Scan for the cell matching the given text and deliver its [x, y] coordinate at center. 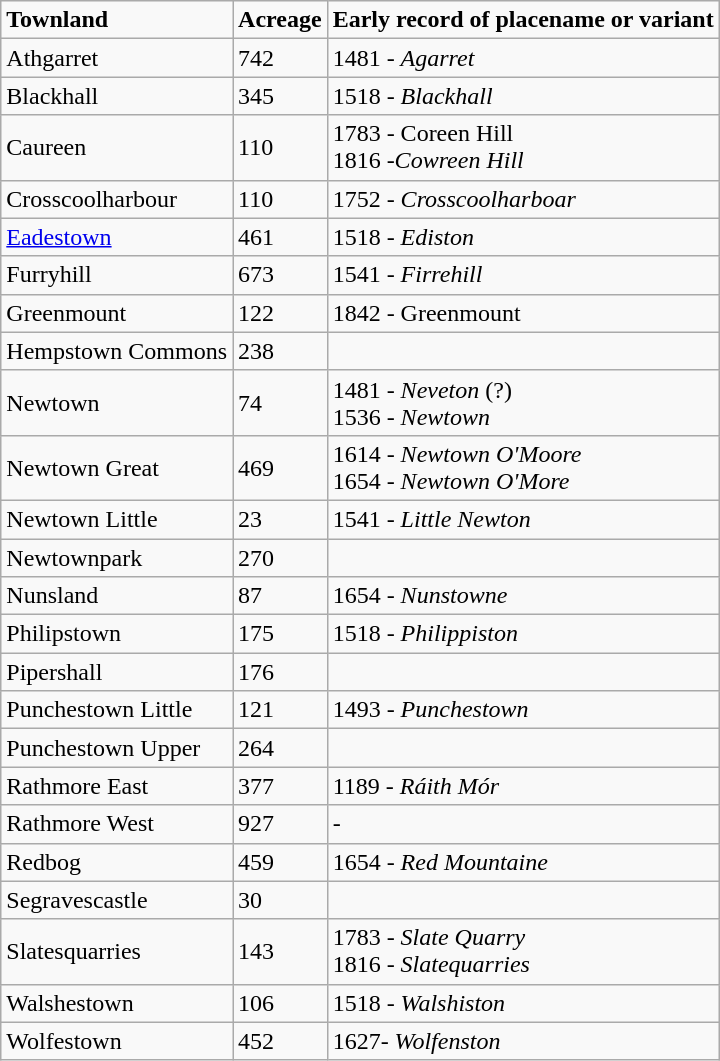
Segravescastle [117, 900]
Punchestown Upper [117, 748]
Nunsland [117, 596]
Newtownpark [117, 557]
143 [280, 952]
Blackhall [117, 96]
Walshestown [117, 1003]
121 [280, 710]
Pipershall [117, 672]
87 [280, 596]
1189 - Ráith Mór [523, 786]
175 [280, 634]
Caureen [117, 148]
1783 - Slate Quarry1816 - Slatequarries [523, 952]
Punchestown Little [117, 710]
270 [280, 557]
Eadestown [117, 237]
122 [280, 313]
Acreage [280, 20]
742 [280, 58]
238 [280, 351]
264 [280, 748]
Crosscoolharbour [117, 199]
Rathmore West [117, 824]
74 [280, 402]
1752 - Crosscoolharboar [523, 199]
1614 - Newtown O'Moore1654 - Newtown O'More [523, 468]
377 [280, 786]
1518 - Walshiston [523, 1003]
1627- Wolfenston [523, 1041]
1541 - Little Newton [523, 519]
Rathmore East [117, 786]
1518 - Ediston [523, 237]
1481 - Neveton (?)1536 - Newtown [523, 402]
459 [280, 862]
Newtown [117, 402]
Newtown Great [117, 468]
1842 - Greenmount [523, 313]
1654 - Red Mountaine [523, 862]
452 [280, 1041]
30 [280, 900]
Newtown Little [117, 519]
1481 - Agarret [523, 58]
1783 - Coreen Hill1816 -Cowreen Hill [523, 148]
345 [280, 96]
927 [280, 824]
1493 - Punchestown [523, 710]
Furryhill [117, 275]
Greenmount [117, 313]
Early record of placename or variant [523, 20]
Wolfestown [117, 1041]
Hempstown Commons [117, 351]
Redbog [117, 862]
- [523, 824]
1654 - Nunstowne [523, 596]
106 [280, 1003]
Townland [117, 20]
1518 - Philippiston [523, 634]
Athgarret [117, 58]
Slatesquarries [117, 952]
23 [280, 519]
469 [280, 468]
Philipstown [117, 634]
1518 - Blackhall [523, 96]
461 [280, 237]
176 [280, 672]
1541 - Firrehill [523, 275]
673 [280, 275]
